Pinpoint the cell where the given text exists, returning its (x, y) midpoint coordinate. 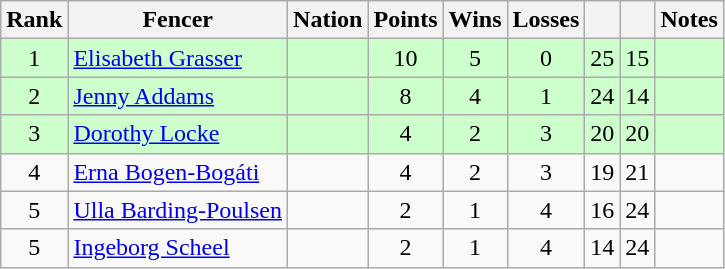
Rank (34, 20)
21 (638, 172)
Ingeborg Scheel (178, 248)
Points (406, 20)
Losses (546, 20)
Ulla Barding-Poulsen (178, 210)
Wins (475, 20)
19 (602, 172)
Dorothy Locke (178, 134)
Elisabeth Grasser (178, 58)
Erna Bogen-Bogáti (178, 172)
Notes (689, 20)
15 (638, 58)
0 (546, 58)
Nation (328, 20)
16 (602, 210)
25 (602, 58)
Fencer (178, 20)
10 (406, 58)
8 (406, 96)
Jenny Addams (178, 96)
